Extract the (X, Y) coordinate from the center of the cell holding the provided text.  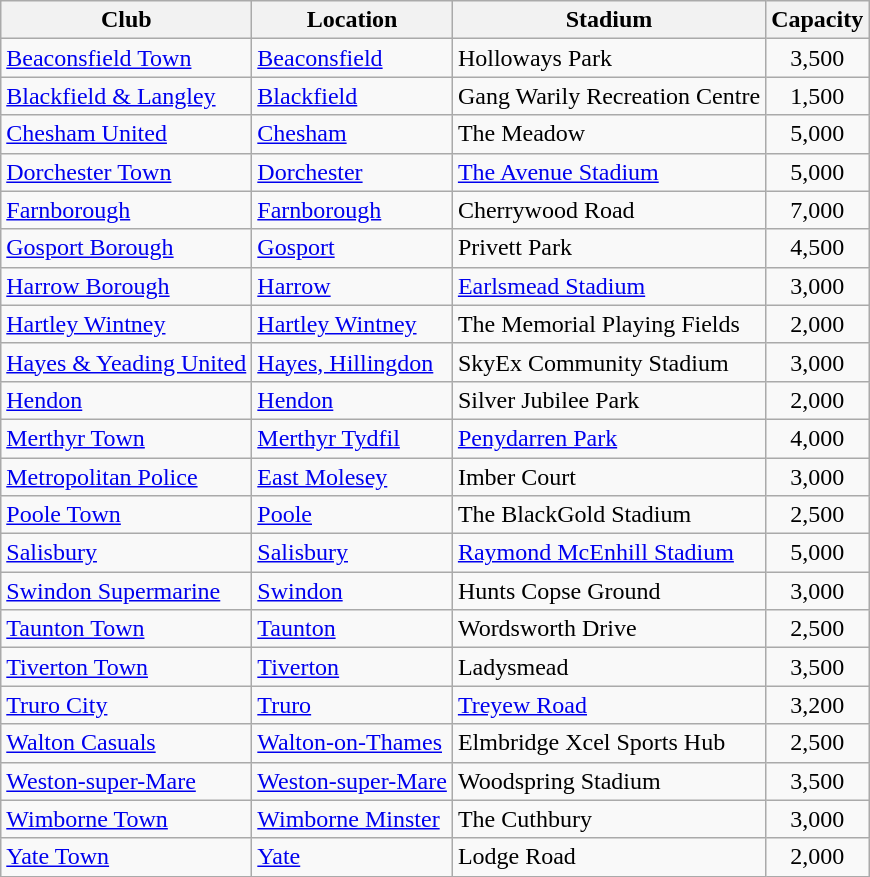
Raymond McEnhill Stadium (608, 553)
Harrow (352, 286)
Gosport (352, 248)
Privett Park (608, 248)
Earlsmead Stadium (608, 286)
Penydarren Park (608, 438)
Beaconsfield Town (126, 58)
Dorchester (352, 172)
Tiverton (352, 667)
Woodspring Stadium (608, 781)
4,500 (818, 248)
East Molesey (352, 477)
Taunton Town (126, 629)
Beaconsfield (352, 58)
Gosport Borough (126, 248)
1,500 (818, 96)
7,000 (818, 210)
The Avenue Stadium (608, 172)
Lodge Road (608, 857)
Swindon (352, 591)
Silver Jubilee Park (608, 400)
Walton Casuals (126, 743)
Blackfield & Langley (126, 96)
SkyEx Community Stadium (608, 362)
Imber Court (608, 477)
Blackfield (352, 96)
Hayes & Yeading United (126, 362)
Taunton (352, 629)
Location (352, 20)
Truro (352, 705)
Merthyr Tydfil (352, 438)
Hunts Copse Ground (608, 591)
3,200 (818, 705)
Swindon Supermarine (126, 591)
Metropolitan Police (126, 477)
Gang Warily Recreation Centre (608, 96)
The BlackGold Stadium (608, 515)
Chesham United (126, 134)
Ladysmead (608, 667)
Tiverton Town (126, 667)
Harrow Borough (126, 286)
The Memorial Playing Fields (608, 324)
Walton-on-Thames (352, 743)
Yate (352, 857)
Treyew Road (608, 705)
Cherrywood Road (608, 210)
The Cuthbury (608, 819)
Chesham (352, 134)
Truro City (126, 705)
Poole Town (126, 515)
Capacity (818, 20)
Holloways Park (608, 58)
Dorchester Town (126, 172)
The Meadow (608, 134)
Hayes, Hillingdon (352, 362)
Wordsworth Drive (608, 629)
Club (126, 20)
Poole (352, 515)
Merthyr Town (126, 438)
Yate Town (126, 857)
Wimborne Town (126, 819)
4,000 (818, 438)
Stadium (608, 20)
Elmbridge Xcel Sports Hub (608, 743)
Wimborne Minster (352, 819)
